Determine the [x, y] coordinate at the center of the cell enclosing the given text.  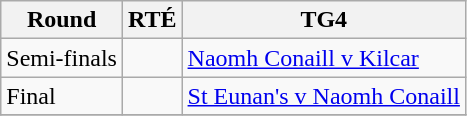
St Eunan's v Naomh Conaill [324, 96]
Naomh Conaill v Kilcar [324, 58]
Final [62, 96]
Round [62, 20]
Semi-finals [62, 58]
TG4 [324, 20]
RTÉ [152, 20]
